For the text-containing cell, return its midpoint in (x, y) coordinate format. 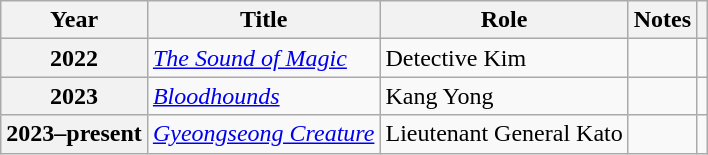
Lieutenant General Kato (504, 134)
The Sound of Magic (264, 58)
2022 (74, 58)
2023–present (74, 134)
Detective Kim (504, 58)
Role (504, 20)
Notes (662, 20)
Gyeongseong Creature (264, 134)
Kang Yong (504, 96)
Title (264, 20)
Bloodhounds (264, 96)
Year (74, 20)
2023 (74, 96)
